Detect which cell encompasses the target text, then output its (X, Y) center coordinate. 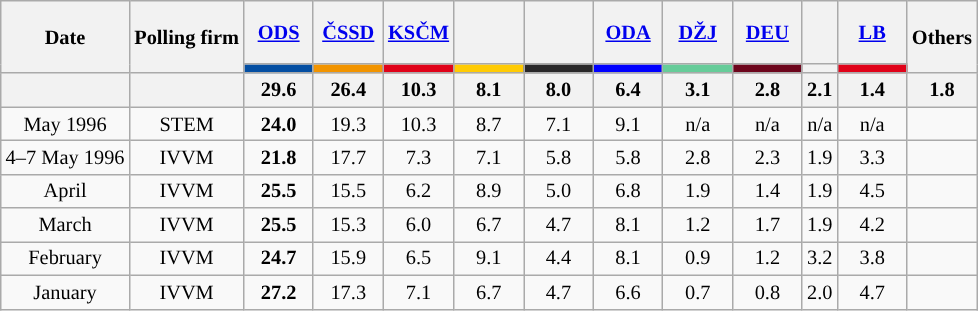
27.2 (279, 292)
April (66, 191)
24.0 (279, 124)
3.8 (872, 258)
8.0 (559, 90)
4–7 May 1996 (66, 157)
LB (872, 32)
0.8 (768, 292)
2.0 (820, 292)
2.1 (820, 90)
29.6 (279, 90)
May 1996 (66, 124)
15.3 (348, 225)
6.6 (628, 292)
15.9 (348, 258)
5.0 (559, 191)
KSČM (418, 32)
4.2 (872, 225)
DŽJ (698, 32)
Others (942, 36)
6.5 (418, 258)
26.4 (348, 90)
0.9 (698, 258)
6.8 (628, 191)
January (66, 292)
ODA (628, 32)
7.3 (418, 157)
24.7 (279, 258)
4.5 (872, 191)
Polling firm (186, 36)
Date (66, 36)
ODS (279, 32)
17.3 (348, 292)
2.3 (768, 157)
DEU (768, 32)
3.3 (872, 157)
17.7 (348, 157)
1.8 (942, 90)
STEM (186, 124)
19.3 (348, 124)
6.0 (418, 225)
8.7 (489, 124)
0.7 (698, 292)
3.2 (820, 258)
1.7 (768, 225)
4.4 (559, 258)
15.5 (348, 191)
3.1 (698, 90)
March (66, 225)
February (66, 258)
8.9 (489, 191)
21.8 (279, 157)
6.2 (418, 191)
6.4 (628, 90)
ČSSD (348, 32)
